Pinpoint the cell where the given text exists, returning its (X, Y) midpoint coordinate. 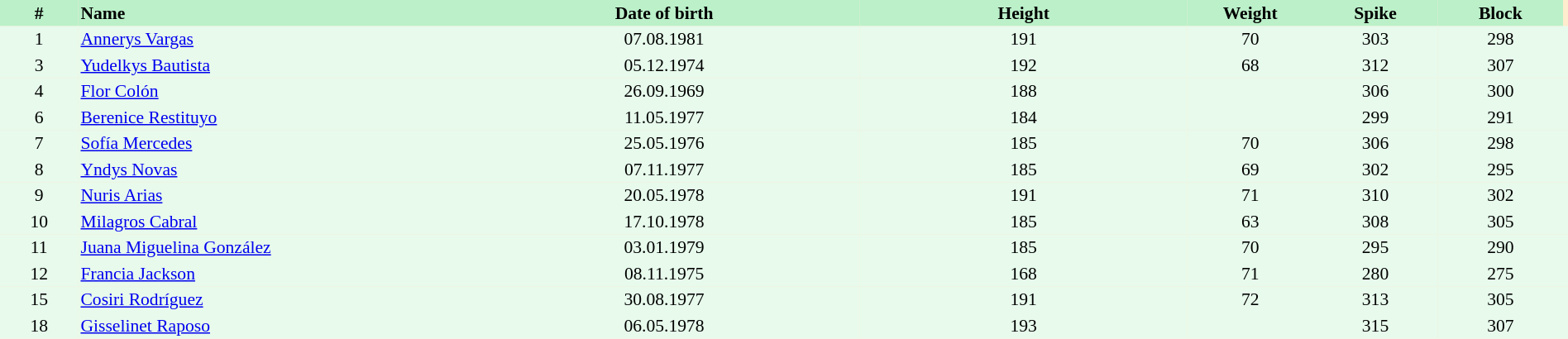
299 (1374, 117)
315 (1374, 326)
303 (1374, 40)
4 (39, 91)
184 (1024, 117)
Sofía Mercedes (273, 144)
291 (1500, 117)
188 (1024, 91)
Juana Miguelina González (273, 248)
Berenice Restituyo (273, 117)
10 (39, 222)
Nuris Arias (273, 195)
68 (1250, 65)
Annerys Vargas (273, 40)
03.01.1979 (664, 248)
20.05.1978 (664, 195)
12 (39, 274)
Flor Colón (273, 91)
Cosiri Rodríguez (273, 299)
Milagros Cabral (273, 222)
07.08.1981 (664, 40)
Gisselinet Raposo (273, 326)
300 (1500, 91)
63 (1250, 222)
Weight (1250, 13)
193 (1024, 326)
6 (39, 117)
Block (1500, 13)
290 (1500, 248)
Spike (1374, 13)
3 (39, 65)
Francia Jackson (273, 274)
15 (39, 299)
308 (1374, 222)
06.05.1978 (664, 326)
9 (39, 195)
11.05.1977 (664, 117)
30.08.1977 (664, 299)
7 (39, 144)
Yndys Novas (273, 169)
310 (1374, 195)
192 (1024, 65)
18 (39, 326)
312 (1374, 65)
72 (1250, 299)
11 (39, 248)
Yudelkys Bautista (273, 65)
07.11.1977 (664, 169)
280 (1374, 274)
Name (273, 13)
275 (1500, 274)
08.11.1975 (664, 274)
69 (1250, 169)
Date of birth (664, 13)
26.09.1969 (664, 91)
313 (1374, 299)
8 (39, 169)
25.05.1976 (664, 144)
1 (39, 40)
05.12.1974 (664, 65)
17.10.1978 (664, 222)
# (39, 13)
Height (1024, 13)
168 (1024, 274)
